Detect which cell encompasses the target text, then output its [X, Y] center coordinate. 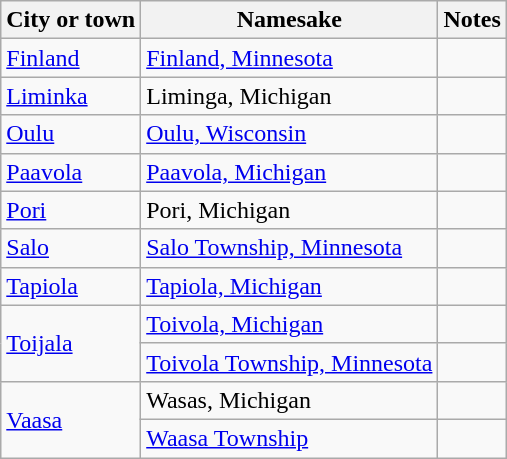
Pori, Michigan [290, 210]
Liminga, Michigan [290, 96]
Salo [71, 248]
Liminka [71, 96]
Tapiola [71, 286]
Finland, Minnesota [290, 58]
Waasa Township [290, 438]
Salo Township, Minnesota [290, 248]
Finland [71, 58]
Tapiola, Michigan [290, 286]
Toivola Township, Minnesota [290, 362]
Namesake [290, 20]
Wasas, Michigan [290, 400]
City or town [71, 20]
Vaasa [71, 419]
Pori [71, 210]
Toijala [71, 343]
Notes [472, 20]
Paavola [71, 172]
Toivola, Michigan [290, 324]
Oulu, Wisconsin [290, 134]
Oulu [71, 134]
Paavola, Michigan [290, 172]
